From the cell containing the given text, extract its center point as (X, Y) coordinate. 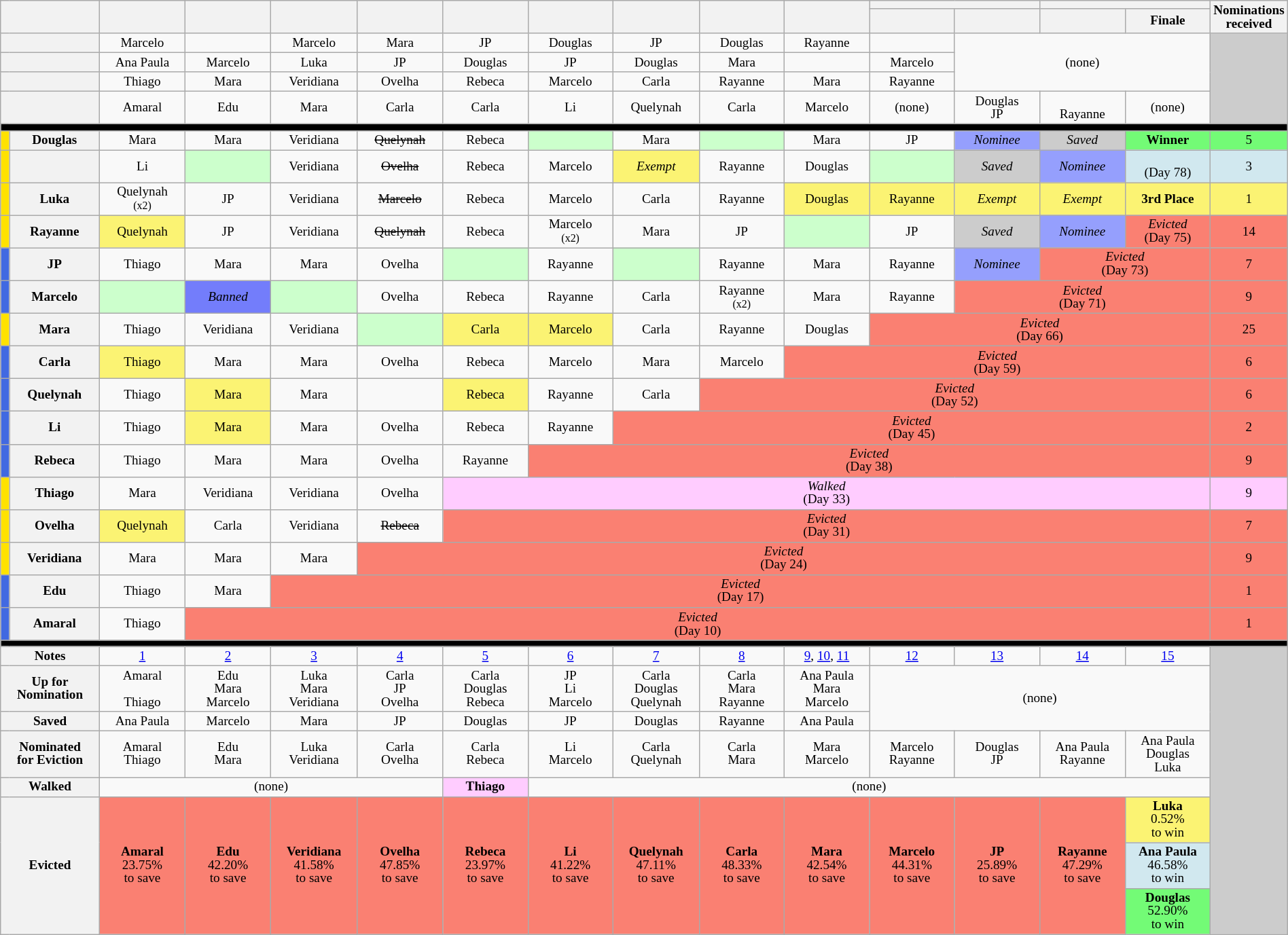
Amaral23.75%to save (142, 865)
Edu42.20%to save (228, 865)
Notes (50, 656)
CarlaRebeca (485, 754)
CarlaJPOvelha (400, 689)
Rayanne(x2) (742, 297)
CarlaOvelha (400, 754)
15 (1167, 656)
Evicted (Day 52) (954, 395)
Veridiana41.58%to save (314, 865)
Evicted (Day 66) (1040, 329)
MaraMarcelo (826, 754)
CarlaQuelynah (656, 754)
4 (400, 656)
Rebeca23.97%to save (485, 865)
Banned (228, 297)
9, 10, 11 (826, 656)
Evicted (Day 59) (997, 362)
CarlaDouglasRebeca (485, 689)
Evicted (Day 73) (1125, 264)
Evicted (Day 38) (870, 460)
Nominatedfor Eviction (50, 754)
Ana PaulaMaraMarcelo (826, 689)
MarceloRayanne (912, 754)
8 (742, 656)
Evicted (Day 31) (827, 526)
Evicted (Day 17) (740, 591)
JP25.89%to save (997, 865)
3rd Place (1167, 199)
EduMaraMarcelo (228, 689)
13 (997, 656)
CarlaMaraRayanne (742, 689)
Evicted (50, 865)
Quelynah47.11%to save (656, 865)
Evicted (Day 71) (1083, 297)
Carla48.33%to save (742, 865)
Ana Paula46.58%to win (1167, 866)
Winner (1167, 140)
CarlaDouglasQuelynah (656, 689)
Walked(Day 33) (827, 493)
Marcelo(x2) (571, 232)
Rayanne47.29%to save (1082, 865)
EduMara (228, 754)
Nominationsreceived (1249, 17)
Evicted (Day 45) (912, 428)
Luka0.52% to win (1167, 820)
LukaMaraVeridiana (314, 689)
Li41.22%to save (571, 865)
Ovelha47.85%to save (400, 865)
LukaVeridiana (314, 754)
25 (1249, 329)
Evicted (Day 75) (1167, 232)
Ana PaulaRayanne (1082, 754)
Up forNomination (50, 689)
CarlaMara (742, 754)
LiMarcelo (571, 754)
Evicted (Day 24) (784, 558)
Evicted (Day 10) (698, 623)
Mara42.54%to save (826, 865)
Marcelo44.31%to save (912, 865)
Finale (1167, 20)
12 (912, 656)
Quelynah(x2) (142, 199)
Walked (50, 786)
Douglas52.90%to win (1167, 911)
Ana PaulaDouglasLuka (1167, 754)
(Day 78) (1167, 166)
JPLiMarcelo (571, 689)
